Extract the (x, y) coordinate from the center of the cell holding the provided text.  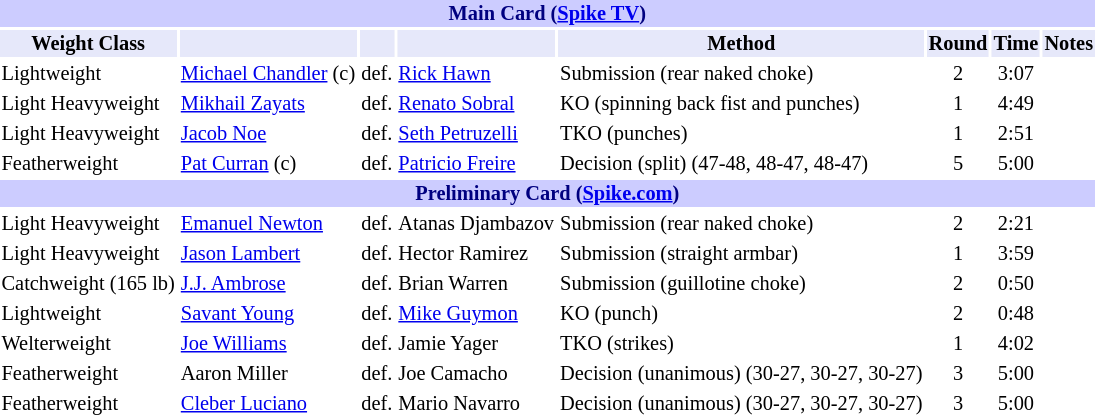
Hector Ramirez (476, 254)
Submission (straight armbar) (742, 254)
Jason Lambert (268, 254)
TKO (strikes) (742, 344)
Welterweight (88, 344)
2:21 (1016, 224)
Time (1016, 44)
4:49 (1016, 104)
Submission (guillotine choke) (742, 284)
Round (958, 44)
Preliminary Card (Spike.com) (548, 194)
Jacob Noe (268, 134)
4:02 (1016, 344)
Brian Warren (476, 284)
3 (958, 374)
KO (spinning back fist and punches) (742, 104)
Pat Curran (c) (268, 164)
5 (958, 164)
0:50 (1016, 284)
Weight Class (88, 44)
Emanuel Newton (268, 224)
Main Card (Spike TV) (548, 14)
2:51 (1016, 134)
KO (punch) (742, 314)
Mike Guymon (476, 314)
0:48 (1016, 314)
Atanas Djambazov (476, 224)
Joe Williams (268, 344)
Michael Chandler (c) (268, 74)
Savant Young (268, 314)
Aaron Miller (268, 374)
Method (742, 44)
Rick Hawn (476, 74)
Decision (split) (47-48, 48-47, 48-47) (742, 164)
TKO (punches) (742, 134)
Decision (unanimous) (30-27, 30-27, 30-27) (742, 374)
J.J. Ambrose (268, 284)
3:07 (1016, 74)
3:59 (1016, 254)
Patricio Freire (476, 164)
Joe Camacho (476, 374)
Seth Petruzelli (476, 134)
Jamie Yager (476, 344)
Renato Sobral (476, 104)
Catchweight (165 lb) (88, 284)
Mikhail Zayats (268, 104)
Notes (1069, 44)
